Find where the given text appears and provide that cell's center as (x, y) coordinate. 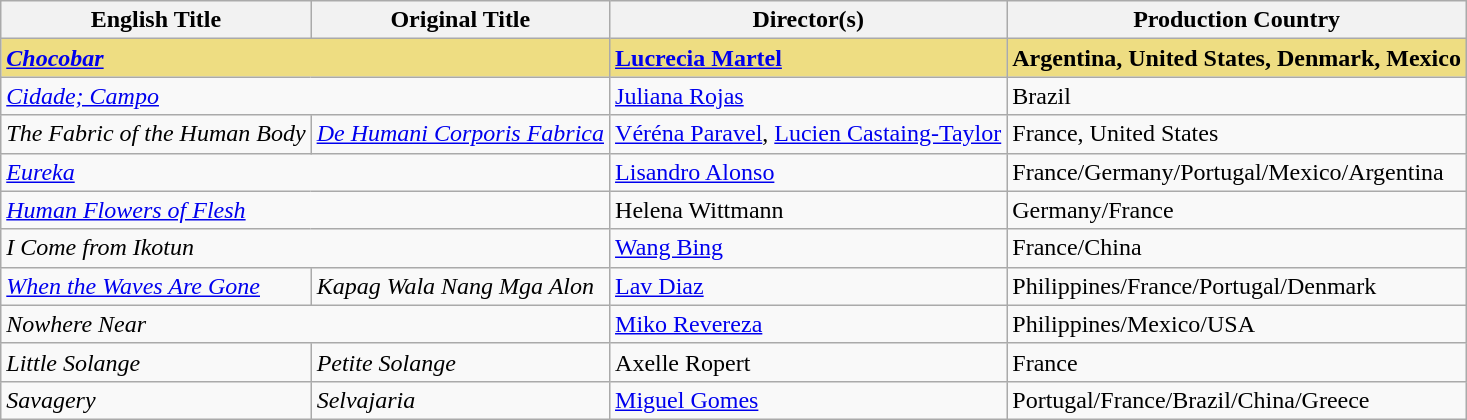
Savagery (156, 400)
Selvajaria (460, 400)
When the Waves Are Gone (156, 286)
France, United States (1237, 134)
Miko Revereza (808, 324)
Production Country (1237, 20)
Nowhere Near (306, 324)
Portugal/France/Brazil/China/Greece (1237, 400)
The Fabric of the Human Body (156, 134)
Original Title (460, 20)
Axelle Ropert (808, 362)
France/China (1237, 248)
I Come from Ikotun (306, 248)
Kapag Wala Nang Mga Alon (460, 286)
Juliana Rojas (808, 96)
Philippines/France/Portugal/Denmark (1237, 286)
Philippines/Mexico/USA (1237, 324)
Helena Wittmann (808, 210)
De Humani Corporis Fabrica (460, 134)
Lucrecia Martel (808, 58)
Human Flowers of Flesh (306, 210)
Chocobar (306, 58)
Wang Bing (808, 248)
France/Germany/Portugal/Mexico/Argentina (1237, 172)
Germany/France (1237, 210)
Cidade; Campo (306, 96)
English Title (156, 20)
France (1237, 362)
Brazil (1237, 96)
Lisandro Alonso (808, 172)
Véréna Paravel, Lucien Castaing-Taylor (808, 134)
Petite Solange (460, 362)
Director(s) (808, 20)
Lav Diaz (808, 286)
Miguel Gomes (808, 400)
Eureka (306, 172)
Little Solange (156, 362)
Argentina, United States, Denmark, Mexico (1237, 58)
